Determine the (x, y) coordinate at the center of the cell enclosing the given text.  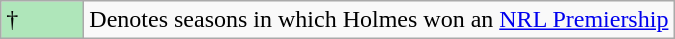
† (42, 20)
Denotes seasons in which Holmes won an NRL Premiership (379, 20)
